For the text-containing cell, return its midpoint in (x, y) coordinate format. 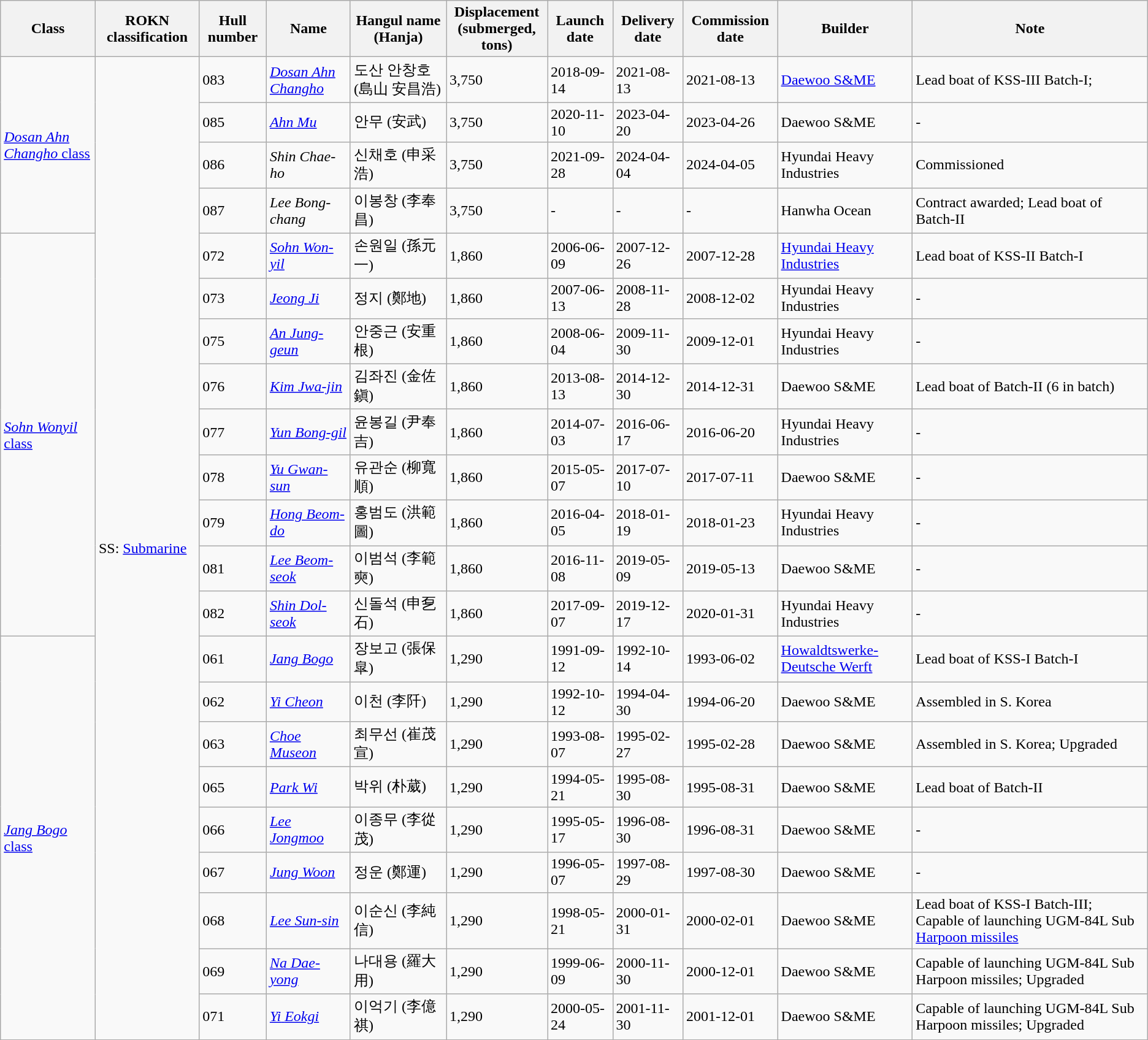
An Jung-geun (308, 341)
063 (233, 744)
신채호 (申采浩) (398, 165)
Howaldtswerke-Deutsche Werft (845, 659)
유관순 (柳寬順) (398, 477)
073 (233, 298)
2001-11-30 (648, 1017)
1996-08-30 (648, 830)
2000-12-01 (731, 971)
Lee Beom-seok (308, 568)
2021-09-28 (580, 165)
087 (233, 210)
1994-05-21 (580, 787)
정운 (鄭運) (398, 872)
Commissioned (1030, 165)
정지 (鄭地) (398, 298)
이종무 (李從茂) (398, 830)
Commission date (731, 29)
078 (233, 477)
Assembled in S. Korea; Upgraded (1030, 744)
이천 (李阡) (398, 702)
Dosan Ahn Changho (308, 80)
Lead boat of KSS-I Batch-III; Capable of launching UGM-84L Sub Harpoon missiles (1030, 920)
2017-07-10 (648, 477)
1996-08-31 (731, 830)
065 (233, 787)
071 (233, 1017)
2016-06-17 (648, 432)
Lee Bong-chang (308, 210)
2020-01-31 (731, 614)
2018-01-19 (648, 522)
1992-10-14 (648, 659)
윤봉길 (尹奉吉) (398, 432)
Choe Museon (308, 744)
Lead boat of Batch-II (1030, 787)
1998-05-21 (580, 920)
나대용 (羅大用) (398, 971)
Hong Beom-do (308, 522)
2023-04-20 (648, 123)
1992-10-12 (580, 702)
박위 (朴葳) (398, 787)
Launch date (580, 29)
2024-04-05 (731, 165)
1994-06-20 (731, 702)
2017-07-11 (731, 477)
2018-01-23 (731, 522)
Assembled in S. Korea (1030, 702)
Lead boat of KSS-I Batch-I (1030, 659)
Park Wi (308, 787)
2008-11-28 (648, 298)
072 (233, 256)
2007-12-26 (648, 256)
2013-08-13 (580, 386)
1999-06-09 (580, 971)
Ahn Mu (308, 123)
Jeong Ji (308, 298)
2020-11-10 (580, 123)
2000-02-01 (731, 920)
083 (233, 80)
2018-09-14 (580, 80)
Shin Dol-seok (308, 614)
2006-06-09 (580, 256)
Lead boat of KSS-III Batch-I; (1030, 80)
ROKN classification (147, 29)
2023-04-26 (731, 123)
2000-11-30 (648, 971)
Delivery date (648, 29)
1995-02-27 (648, 744)
Yun Bong-gil (308, 432)
신돌석 (申乭石) (398, 614)
2024-04-04 (648, 165)
2008-12-02 (731, 298)
2000-05-24 (580, 1017)
2008-06-04 (580, 341)
075 (233, 341)
2019-05-09 (648, 568)
Yu Gwan-sun (308, 477)
1993-08-07 (580, 744)
홍범도 (洪範圖) (398, 522)
2016-06-20 (731, 432)
Lead boat of Batch-II (6 in batch) (1030, 386)
이봉창 (李奉昌) (398, 210)
081 (233, 568)
Lee Jongmoo (308, 830)
1993-06-02 (731, 659)
Lee Sun-sin (308, 920)
069 (233, 971)
2009-12-01 (731, 341)
082 (233, 614)
Na Dae-yong (308, 971)
Sohn Won-yil (308, 256)
068 (233, 920)
안중근 (安重根) (398, 341)
2019-05-13 (731, 568)
2017-09-07 (580, 614)
Yi Cheon (308, 702)
076 (233, 386)
2001-12-01 (731, 1017)
Hull number (233, 29)
Jung Woon (308, 872)
손원일 (孫元一) (398, 256)
Note (1030, 29)
2009-11-30 (648, 341)
도산 안창호 (島山 安昌浩) (398, 80)
Sohn Wonyil class (48, 435)
067 (233, 872)
Contract awarded; Lead boat of Batch-II (1030, 210)
최무선 (崔茂宣) (398, 744)
1991-09-12 (580, 659)
Builder (845, 29)
066 (233, 830)
1994-04-30 (648, 702)
1997-08-29 (648, 872)
077 (233, 432)
Shin Chae-ho (308, 165)
2019-12-17 (648, 614)
2000-01-31 (648, 920)
1995-05-17 (580, 830)
안무 (安武) (398, 123)
Hangul name(Hanja) (398, 29)
Displacement(submerged, tons) (497, 29)
2014-12-30 (648, 386)
SS: Submarine (147, 548)
Jang Bogo class (48, 838)
Dosan Ahn Changho class (48, 145)
1995-02-28 (731, 744)
2014-07-03 (580, 432)
2015-05-07 (580, 477)
Lead boat of KSS-II Batch-I (1030, 256)
Kim Jwa-jin (308, 386)
085 (233, 123)
062 (233, 702)
김좌진 (金佐鎭) (398, 386)
이순신 (李純信) (398, 920)
Name (308, 29)
2007-06-13 (580, 298)
Yi Eokgi (308, 1017)
Hanwha Ocean (845, 210)
1997-08-30 (731, 872)
이억기 (李億祺) (398, 1017)
장보고 (張保皐) (398, 659)
1995-08-30 (648, 787)
이범석 (李範奭) (398, 568)
2016-04-05 (580, 522)
2007-12-28 (731, 256)
1995-08-31 (731, 787)
1996-05-07 (580, 872)
079 (233, 522)
Class (48, 29)
2016-11-08 (580, 568)
2014-12-31 (731, 386)
061 (233, 659)
086 (233, 165)
Jang Bogo (308, 659)
